For the text-containing cell, return its midpoint in [x, y] coordinate format. 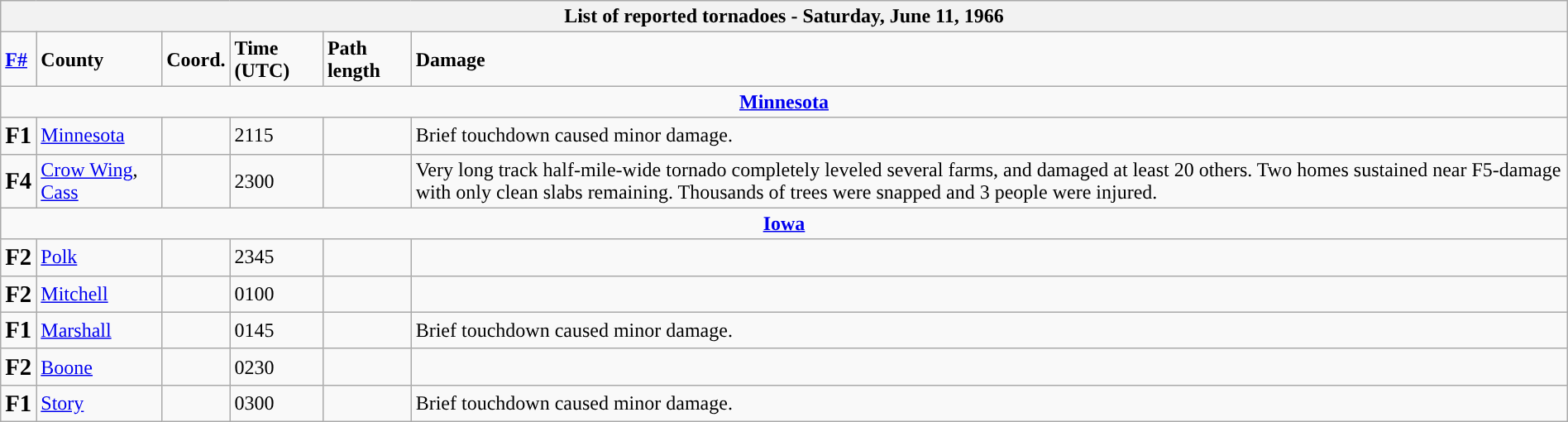
Iowa [784, 223]
Damage [989, 60]
Boone [99, 367]
Story [99, 403]
Marshall [99, 330]
2115 [276, 136]
Crow Wing, Cass [99, 180]
Coord. [196, 60]
Mitchell [99, 294]
Polk [99, 257]
0230 [276, 367]
F# [18, 60]
2345 [276, 257]
0100 [276, 294]
Time (UTC) [276, 60]
0145 [276, 330]
County [99, 60]
List of reported tornadoes - Saturday, June 11, 1966 [784, 17]
Path length [367, 60]
2300 [276, 180]
0300 [276, 403]
F4 [18, 180]
